Extract the [X, Y] coordinate from the center of the cell holding the provided text.  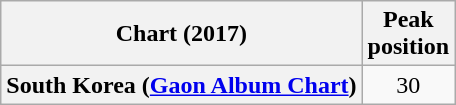
Peakposition [408, 34]
South Korea (Gaon Album Chart) [182, 85]
Chart (2017) [182, 34]
30 [408, 85]
